For the text-containing cell, return its midpoint in [X, Y] coordinate format. 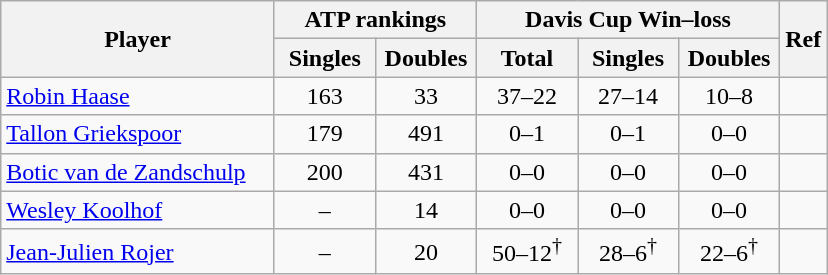
Robin Haase [138, 96]
20 [426, 252]
14 [426, 210]
Wesley Koolhof [138, 210]
37–22 [526, 96]
28–6† [628, 252]
33 [426, 96]
Jean-Julien Rojer [138, 252]
163 [324, 96]
Davis Cup Win–loss [628, 20]
200 [324, 172]
50–12† [526, 252]
Tallon Griekspoor [138, 134]
27–14 [628, 96]
ATP rankings [375, 20]
491 [426, 134]
Player [138, 39]
10–8 [730, 96]
431 [426, 172]
179 [324, 134]
Botic van de Zandschulp [138, 172]
Total [526, 58]
Ref [804, 39]
22–6† [730, 252]
